Detect which cell encompasses the target text, then output its (X, Y) center coordinate. 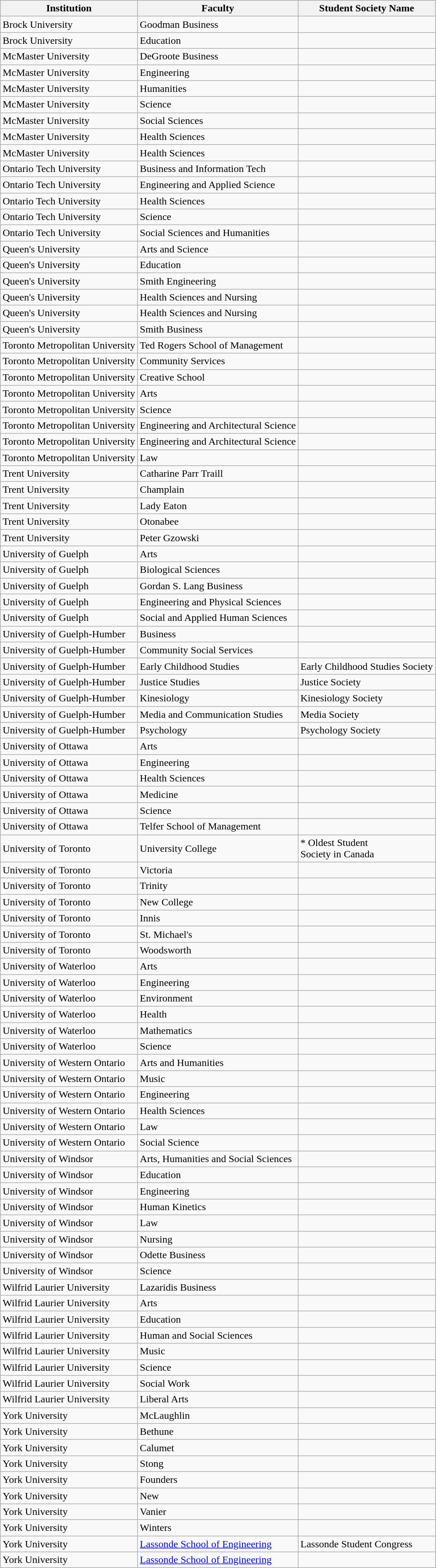
Engineering and Applied Science (218, 185)
DeGroote Business (218, 56)
Faculty (218, 8)
Telfer School of Management (218, 827)
New (218, 1496)
Lady Eaton (218, 506)
Winters (218, 1528)
Mathematics (218, 1031)
Champlain (218, 490)
Smith Engineering (218, 281)
Smith Business (218, 329)
Social Sciences and Humanities (218, 233)
Community Services (218, 361)
Trinity (218, 886)
Business (218, 634)
McLaughlin (218, 1415)
Human and Social Sciences (218, 1335)
University College (218, 848)
Kinesiology (218, 698)
Stong (218, 1463)
Odette Business (218, 1255)
Psychology Society (367, 730)
Health (218, 1015)
Community Social Services (218, 650)
Creative School (218, 377)
Justice Society (367, 682)
Social Sciences (218, 121)
Early Childhood Studies Society (367, 666)
Student Society Name (367, 8)
New College (218, 902)
Peter Gzowski (218, 538)
Social and Applied Human Sciences (218, 618)
Liberal Arts (218, 1399)
Early Childhood Studies (218, 666)
Business and Information Tech (218, 169)
Catharine Parr Traill (218, 474)
Justice Studies (218, 682)
Arts and Science (218, 249)
Medicine (218, 795)
Psychology (218, 730)
Lassonde Student Congress (367, 1544)
Social Work (218, 1383)
Otonabee (218, 522)
Engineering and Physical Sciences (218, 602)
Lazaridis Business (218, 1287)
Ted Rogers School of Management (218, 345)
Vanier (218, 1512)
Institution (69, 8)
Human Kinetics (218, 1207)
Biological Sciences (218, 570)
Social Science (218, 1143)
* Oldest StudentSociety in Canada (367, 848)
Gordan S. Lang Business (218, 586)
Goodman Business (218, 24)
Calumet (218, 1447)
Nursing (218, 1239)
Arts and Humanities (218, 1063)
Woodsworth (218, 950)
Humanities (218, 89)
St. Michael's (218, 934)
Founders (218, 1479)
Media Society (367, 714)
Victoria (218, 870)
Media and Communication Studies (218, 714)
Bethune (218, 1431)
Innis (218, 918)
Kinesiology Society (367, 698)
Environment (218, 999)
Arts, Humanities and Social Sciences (218, 1159)
